Search for the cell housing the specified text and yield its [x, y] center coordinate. 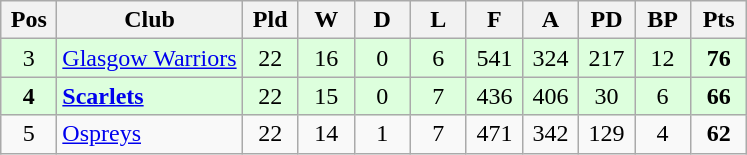
W [326, 20]
Scarlets [150, 96]
D [382, 20]
342 [550, 134]
15 [326, 96]
66 [719, 96]
Pts [719, 20]
Pld [270, 20]
129 [607, 134]
471 [494, 134]
Pos [29, 20]
62 [719, 134]
5 [29, 134]
406 [550, 96]
A [550, 20]
436 [494, 96]
PD [607, 20]
324 [550, 58]
12 [663, 58]
BP [663, 20]
L [438, 20]
30 [607, 96]
14 [326, 134]
217 [607, 58]
Glasgow Warriors [150, 58]
F [494, 20]
Ospreys [150, 134]
76 [719, 58]
1 [382, 134]
3 [29, 58]
541 [494, 58]
16 [326, 58]
Club [150, 20]
